Locate the cell with the specified text and output its (x, y) center coordinate. 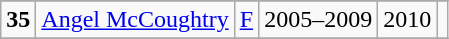
Angel McCoughtry (135, 20)
35 (18, 20)
2005–2009 (318, 20)
F (246, 20)
2010 (408, 20)
